Pinpoint the cell where the given text exists, returning its [x, y] midpoint coordinate. 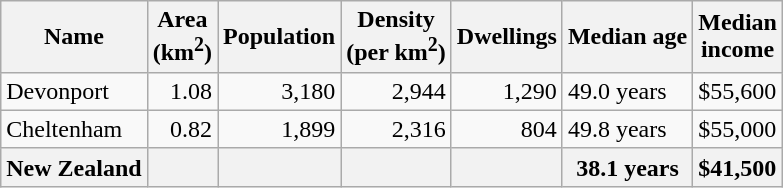
Cheltenham [74, 129]
$55,000 [738, 129]
49.0 years [627, 91]
804 [506, 129]
1,290 [506, 91]
38.1 years [627, 167]
49.8 years [627, 129]
Devonport [74, 91]
Area(km2) [182, 37]
1.08 [182, 91]
Dwellings [506, 37]
$41,500 [738, 167]
0.82 [182, 129]
2,316 [396, 129]
$55,600 [738, 91]
3,180 [280, 91]
Median age [627, 37]
Name [74, 37]
Density(per km2) [396, 37]
2,944 [396, 91]
1,899 [280, 129]
New Zealand [74, 167]
Population [280, 37]
Medianincome [738, 37]
